Extract the [x, y] coordinate from the center of the cell holding the provided text.  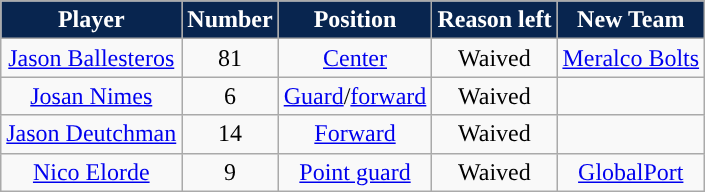
Reason left [494, 20]
GlobalPort [631, 172]
Center [355, 58]
Point guard [355, 172]
6 [230, 96]
Jason Deutchman [92, 134]
Number [230, 20]
14 [230, 134]
Forward [355, 134]
Player [92, 20]
9 [230, 172]
Jason Ballesteros [92, 58]
New Team [631, 20]
Nico Elorde [92, 172]
81 [230, 58]
Josan Nimes [92, 96]
Meralco Bolts [631, 58]
Position [355, 20]
Guard/forward [355, 96]
